Identify which cell holds the provided text, then report its [x, y] central coordinate. 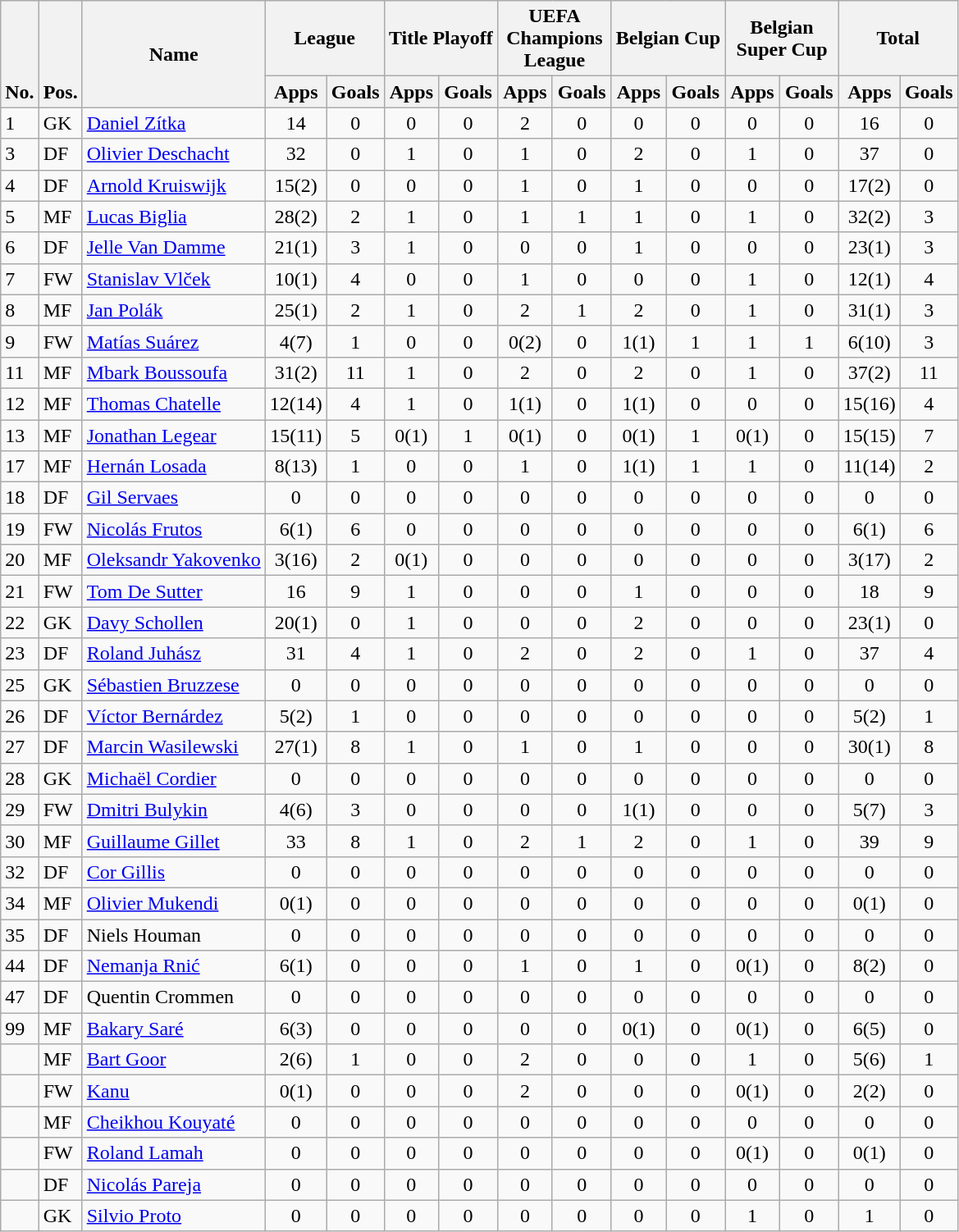
Silvio Proto [174, 1216]
19 [20, 529]
Nicolás Pareja [174, 1184]
Belgian Cup [668, 39]
5(7) [870, 810]
32(2) [870, 217]
Daniel Zítka [174, 123]
39 [870, 841]
Kanu [174, 1091]
Guillaume Gillet [174, 841]
Mbark Boussoufa [174, 372]
20(1) [295, 623]
28(2) [295, 217]
Olivier Deschacht [174, 154]
Jan Polák [174, 310]
37(2) [870, 372]
47 [20, 997]
31 [295, 654]
Lucas Biglia [174, 217]
15(11) [295, 436]
Marcin Wasilewski [174, 747]
25(1) [295, 310]
3(16) [295, 560]
33 [295, 841]
Arnold Kruiswijk [174, 185]
Sébastien Bruzzese [174, 685]
4(7) [295, 341]
2(2) [870, 1091]
31(2) [295, 372]
21(1) [295, 248]
11(14) [870, 467]
21 [20, 591]
30 [20, 841]
Jonathan Legear [174, 436]
27(1) [295, 747]
Name [174, 54]
Tom De Sutter [174, 591]
12(14) [295, 404]
Bakary Saré [174, 1029]
0(2) [525, 341]
Michaël Cordier [174, 778]
4(6) [295, 810]
2(6) [295, 1060]
Belgian Super Cup [783, 39]
6(5) [870, 1029]
6(3) [295, 1029]
Nicolás Frutos [174, 529]
30(1) [870, 747]
25 [20, 685]
UEFA Champions League [555, 39]
Thomas Chatelle [174, 404]
Gil Servaes [174, 498]
3(17) [870, 560]
Pos. [61, 54]
Title Playoff [441, 39]
26 [20, 716]
99 [20, 1029]
No. [20, 54]
Olivier Mukendi [174, 903]
31(1) [870, 310]
15(2) [295, 185]
Matías Suárez [174, 341]
5(6) [870, 1060]
Hernán Losada [174, 467]
Jelle Van Damme [174, 248]
17(2) [870, 185]
Cor Gillis [174, 872]
8(2) [870, 966]
6(10) [870, 341]
Oleksandr Yakovenko [174, 560]
14 [295, 123]
Stanislav Vlček [174, 279]
44 [20, 966]
Roland Juhász [174, 654]
34 [20, 903]
10(1) [295, 279]
Quentin Crommen [174, 997]
28 [20, 778]
Nemanja Rnić [174, 966]
Davy Schollen [174, 623]
15(16) [870, 404]
35 [20, 934]
12 [20, 404]
Bart Goor [174, 1060]
Niels Houman [174, 934]
29 [20, 810]
8(13) [295, 467]
17 [20, 467]
20 [20, 560]
23 [20, 654]
27 [20, 747]
12(1) [870, 279]
13 [20, 436]
15(15) [870, 436]
Total [897, 39]
Roland Lamah [174, 1153]
Cheikhou Kouyaté [174, 1122]
Dmitri Bulykin [174, 810]
Víctor Bernárdez [174, 716]
22 [20, 623]
League [325, 39]
